Identify which cell holds the provided text, then report its [x, y] central coordinate. 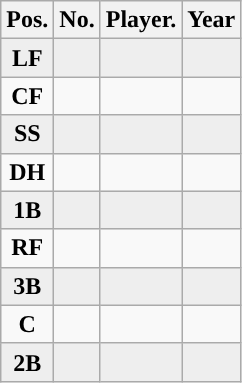
3B [28, 286]
C [28, 324]
No. [77, 20]
2B [28, 362]
1B [28, 210]
RF [28, 248]
CF [28, 96]
Year [212, 20]
Pos. [28, 20]
SS [28, 134]
Player. [140, 20]
DH [28, 172]
LF [28, 58]
